Identify which cell holds the provided text, then report its [X, Y] central coordinate. 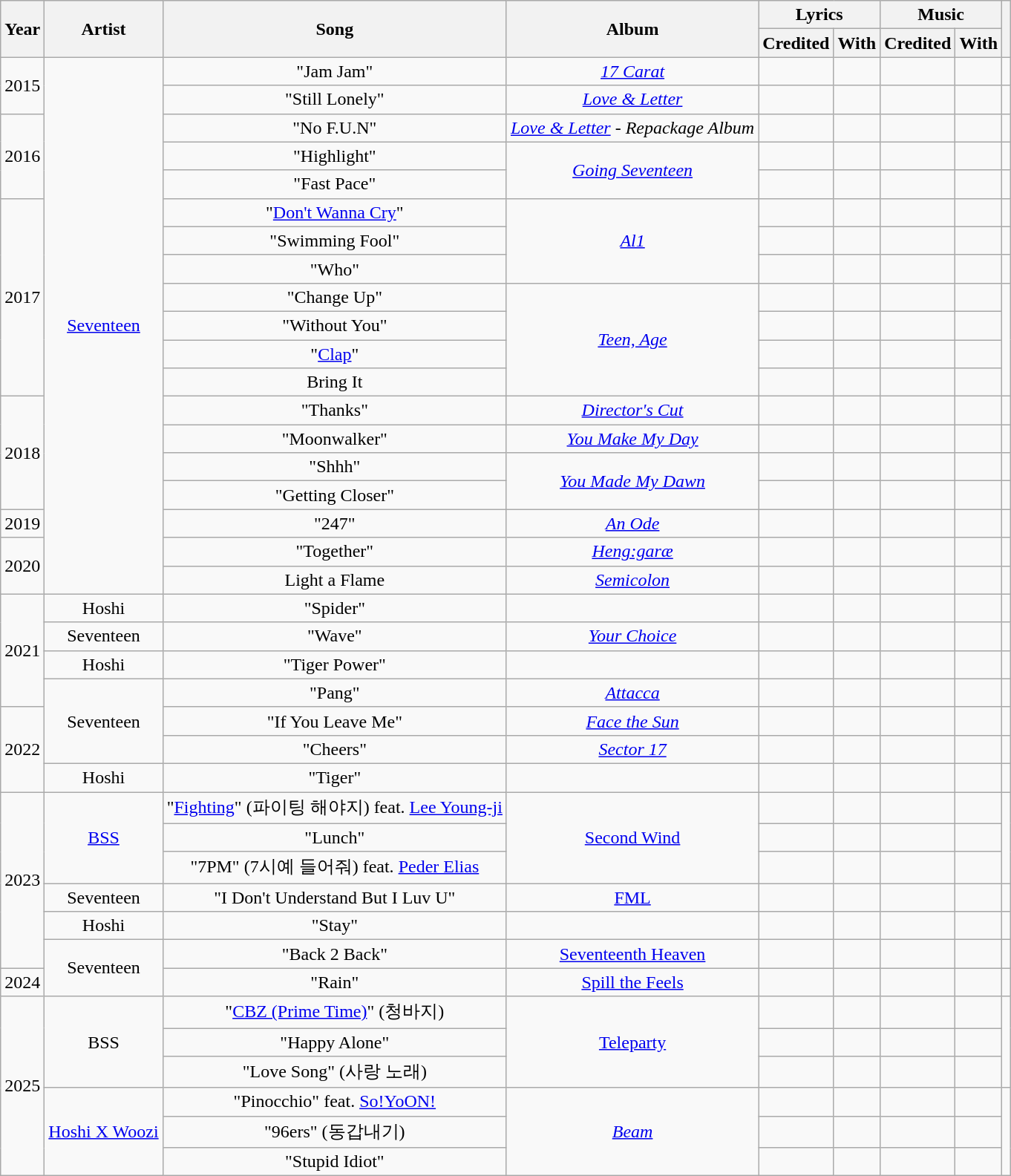
"7PM" (7시예 들어줘) feat. Peder Elias [334, 867]
Your Choice [632, 636]
Love & Letter - Repackage Album [632, 128]
FML [632, 898]
Love & Letter [632, 99]
Bring It [334, 382]
Year [22, 29]
2021 [22, 650]
"Getting Closer" [334, 495]
"Cheers" [334, 749]
17 Carat [632, 71]
"Wave" [334, 636]
Song [334, 29]
An Ode [632, 523]
Director's Cut [632, 411]
"Pang" [334, 693]
Spill the Feels [632, 982]
Semicolon [632, 580]
Teen, Age [632, 339]
2020 [22, 566]
Seventeenth Heaven [632, 954]
"Love Song" (사랑 노래) [334, 1072]
"Fast Pace" [334, 184]
Lyrics [819, 15]
"Fighting" (파이팅 해야지) feat. Lee Young-ji [334, 808]
"CBZ (Prime Time)" (청바지) [334, 1013]
2023 [22, 879]
"Moonwalker" [334, 439]
"Back 2 Back" [334, 954]
"Without You" [334, 325]
2018 [22, 453]
2019 [22, 523]
2022 [22, 749]
"Spider" [334, 608]
Music [941, 15]
Attacca [632, 693]
Sector 17 [632, 749]
Artist [104, 29]
Heng:garæ [632, 552]
"Tiger" [334, 777]
"Stupid Idiot" [334, 1162]
"Pinocchio" feat. So!YoON! [334, 1102]
"No F.U.N" [334, 128]
"Happy Alone" [334, 1042]
"Still Lonely" [334, 99]
"Don't Wanna Cry" [334, 212]
Light a Flame [334, 580]
"Rain" [334, 982]
Al1 [632, 241]
Album [632, 29]
Second Wind [632, 837]
2025 [22, 1086]
You Make My Day [632, 439]
"If You Leave Me" [334, 721]
2024 [22, 982]
Going Seventeen [632, 170]
You Made My Dawn [632, 481]
Teleparty [632, 1042]
"Swimming Fool" [334, 241]
"Thanks" [334, 411]
"Change Up" [334, 297]
"Lunch" [334, 837]
"Together" [334, 552]
2017 [22, 297]
"Highlight" [334, 156]
Face the Sun [632, 721]
2016 [22, 156]
"96ers" (동갑내기) [334, 1131]
"Who" [334, 269]
"Clap" [334, 354]
"Jam Jam" [334, 71]
"Stay" [334, 926]
"Tiger Power" [334, 664]
"Shhh" [334, 467]
Hoshi X Woozi [104, 1131]
Beam [632, 1131]
"I Don't Understand But I Luv U" [334, 898]
"247" [334, 523]
2015 [22, 85]
